Search for the cell housing the specified text and yield its (x, y) center coordinate. 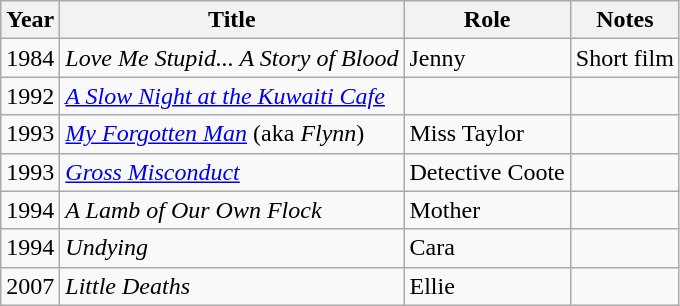
Ellie (487, 286)
A Slow Night at the Kuwaiti Cafe (232, 96)
A Lamb of Our Own Flock (232, 210)
Year (30, 20)
Love Me Stupid... A Story of Blood (232, 58)
Notes (624, 20)
Detective Coote (487, 172)
Mother (487, 210)
1984 (30, 58)
1992 (30, 96)
Cara (487, 248)
My Forgotten Man (aka Flynn) (232, 134)
Short film (624, 58)
Jenny (487, 58)
Undying (232, 248)
2007 (30, 286)
Title (232, 20)
Miss Taylor (487, 134)
Gross Misconduct (232, 172)
Role (487, 20)
Little Deaths (232, 286)
